Determine the [X, Y] coordinate at the center of the cell enclosing the given text.  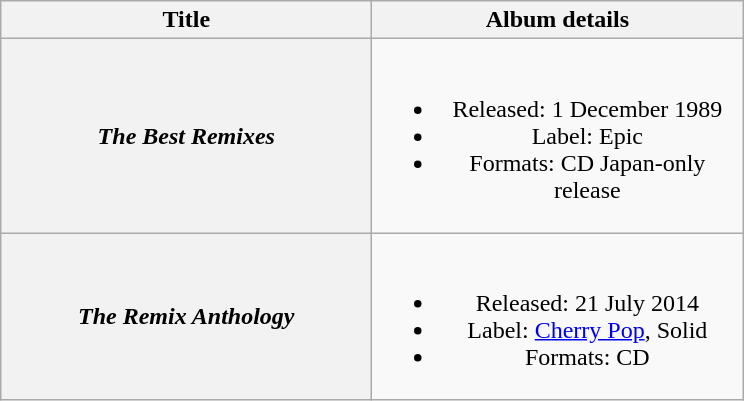
The Remix Anthology [186, 316]
Title [186, 20]
Album details [558, 20]
The Best Remixes [186, 136]
Released: 21 July 2014Label: Cherry Pop, SolidFormats: CD [558, 316]
Released: 1 December 1989Label: EpicFormats: CD Japan-only release [558, 136]
